For the text-containing cell, return its midpoint in (x, y) coordinate format. 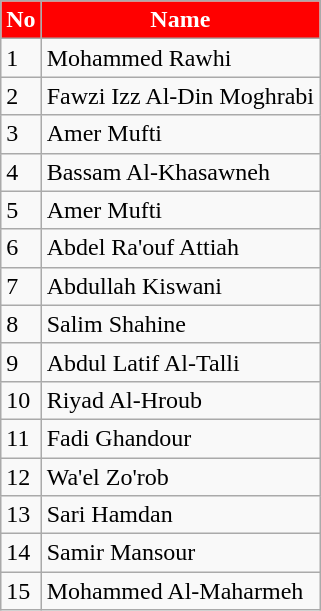
7 (21, 286)
1 (21, 58)
2 (21, 96)
Wa'el Zo'rob (180, 477)
13 (21, 515)
Salim Shahine (180, 324)
12 (21, 477)
11 (21, 438)
No (21, 20)
Sari Hamdan (180, 515)
Mohammed Al-Maharmeh (180, 591)
8 (21, 324)
9 (21, 362)
Name (180, 20)
Abdul Latif Al-Talli (180, 362)
14 (21, 553)
Fawzi Izz Al-Din Moghrabi (180, 96)
Abdel Ra'ouf Attiah (180, 248)
5 (21, 210)
Mohammed Rawhi (180, 58)
3 (21, 134)
Bassam Al-Khasawneh (180, 172)
4 (21, 172)
Samir Mansour (180, 553)
Abdullah Kiswani (180, 286)
10 (21, 400)
6 (21, 248)
Fadi Ghandour (180, 438)
15 (21, 591)
Riyad Al-Hroub (180, 400)
